Pinpoint the cell where the given text exists, returning its [x, y] midpoint coordinate. 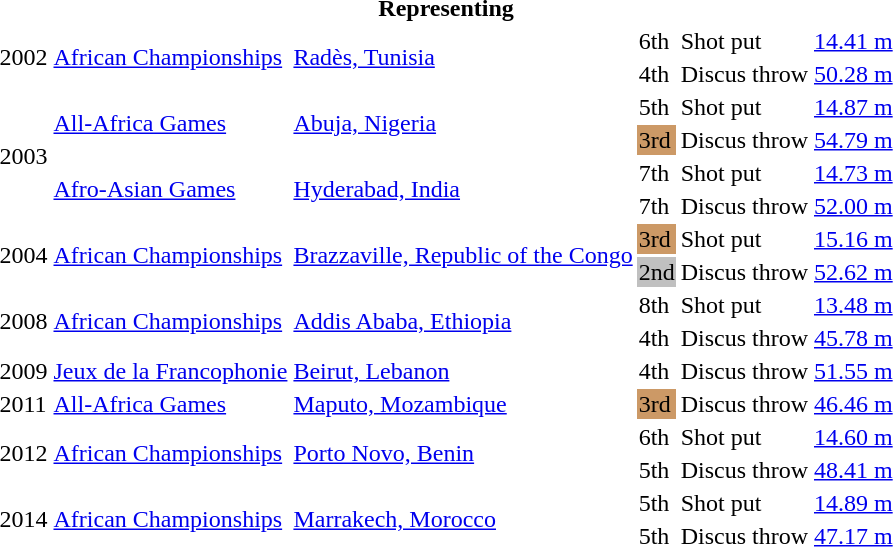
8th [656, 305]
Maputo, Mozambique [463, 404]
2nd [656, 272]
Hyderabad, India [463, 190]
Radès, Tunisia [463, 58]
Beirut, Lebanon [463, 371]
Afro-Asian Games [170, 190]
Brazzaville, Republic of the Congo [463, 256]
Addis Ababa, Ethiopia [463, 322]
Jeux de la Francophonie [170, 371]
Abuja, Nigeria [463, 124]
Porto Novo, Benin [463, 454]
